Capture the cell that displays the provided text and extract its [X, Y] central coordinate. 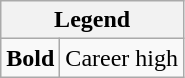
Legend [92, 20]
Career high [122, 58]
Bold [30, 58]
